Capture the cell that displays the provided text and extract its [X, Y] central coordinate. 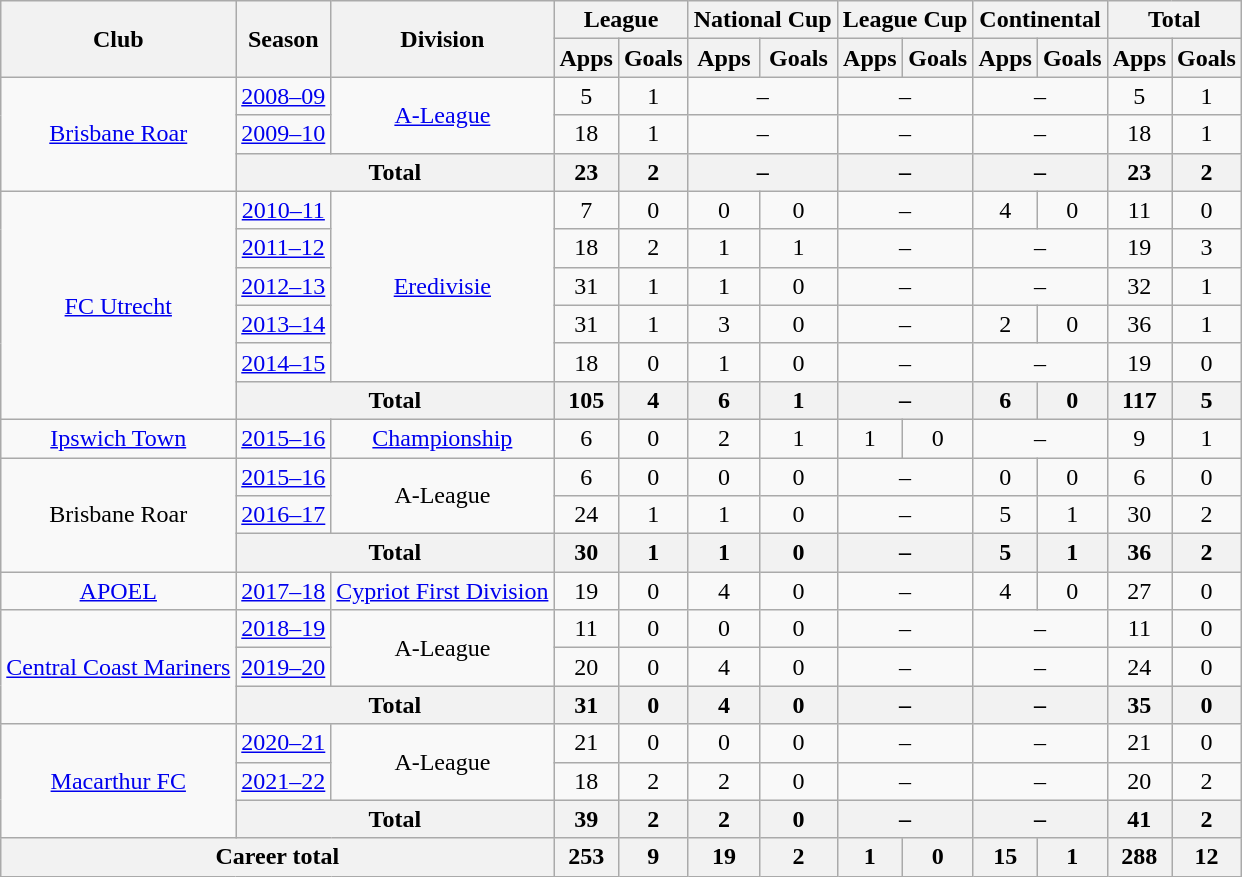
APOEL [118, 591]
12 [1207, 857]
2013–14 [284, 324]
Career total [278, 857]
2011–12 [284, 248]
Central Coast Mariners [118, 667]
2008–09 [284, 96]
Eredivisie [442, 286]
39 [586, 819]
2010–11 [284, 210]
117 [1139, 400]
Ipswich Town [118, 438]
288 [1139, 857]
2018–19 [284, 629]
Macarthur FC [118, 781]
Continental [1040, 20]
Season [284, 39]
League Cup [905, 20]
League [621, 20]
2012–13 [284, 286]
105 [586, 400]
32 [1139, 286]
Cypriot First Division [442, 591]
2017–18 [284, 591]
15 [1005, 857]
National Cup [762, 20]
2014–15 [284, 362]
2009–10 [284, 134]
FC Utrecht [118, 305]
Division [442, 39]
2021–22 [284, 781]
2020–21 [284, 743]
35 [1139, 705]
Club [118, 39]
41 [1139, 819]
27 [1139, 591]
Championship [442, 438]
253 [586, 857]
2016–17 [284, 515]
7 [586, 210]
2019–20 [284, 667]
